Output the [x, y] coordinate of the center of the cell containing the given text.  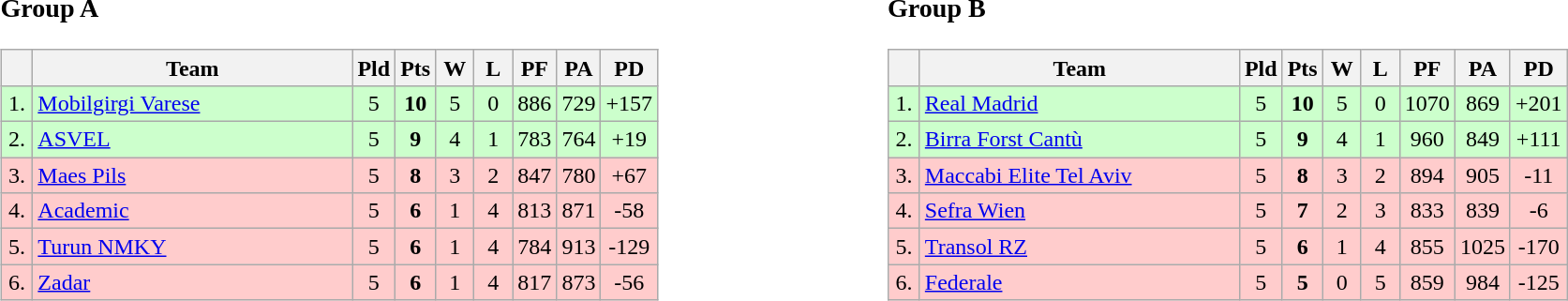
Maccabi Elite Tel Aviv [1080, 175]
Maes Pils [193, 175]
Academic [193, 211]
Zadar [193, 282]
1070 [1426, 103]
ASVEL [193, 140]
905 [1483, 175]
Turun NMKY [193, 247]
780 [579, 175]
Mobilgirgi Varese [193, 103]
783 [534, 140]
871 [579, 211]
784 [534, 247]
Transol RZ [1080, 247]
-6 [1539, 211]
Sefra Wien [1080, 211]
1025 [1483, 247]
+67 [630, 175]
984 [1483, 282]
-170 [1539, 247]
849 [1483, 140]
7 [1303, 211]
817 [534, 282]
Real Madrid [1080, 103]
Federale [1080, 282]
894 [1426, 175]
873 [579, 282]
839 [1483, 211]
764 [579, 140]
-125 [1539, 282]
-129 [630, 247]
729 [579, 103]
+111 [1539, 140]
913 [579, 247]
833 [1426, 211]
+19 [630, 140]
855 [1426, 247]
886 [534, 103]
+157 [630, 103]
813 [534, 211]
859 [1426, 282]
Birra Forst Cantù [1080, 140]
869 [1483, 103]
-56 [630, 282]
960 [1426, 140]
-11 [1539, 175]
-58 [630, 211]
847 [534, 175]
+201 [1539, 103]
